Return [x, y] of the center of cell containing provided text 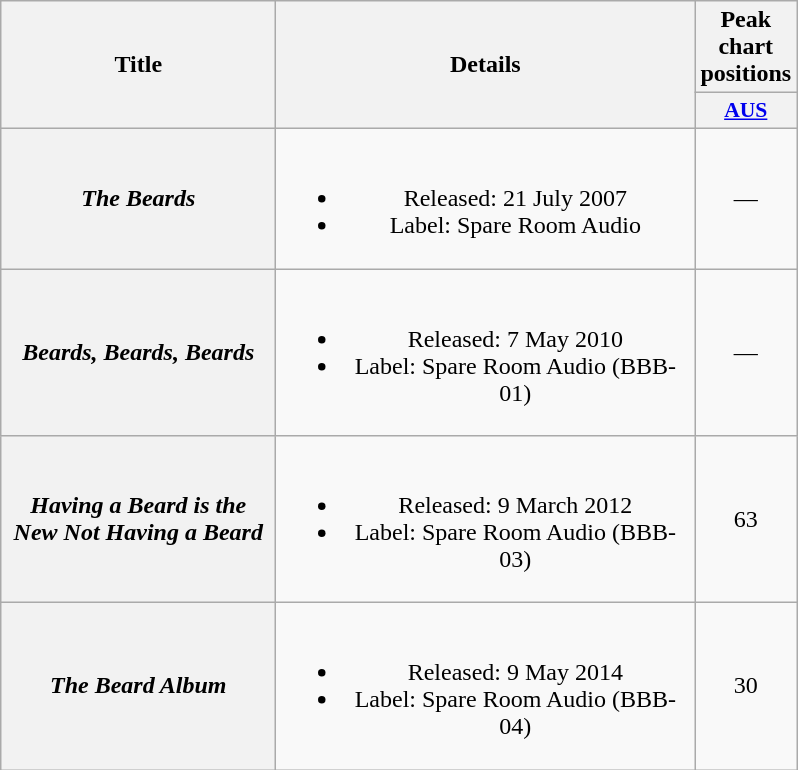
Details [486, 65]
The Beard Album [138, 686]
Released: 21 July 2007Label: Spare Room Audio [486, 198]
Title [138, 65]
AUS [746, 111]
Having a Beard is the New Not Having a Beard [138, 520]
Released: 7 May 2010Label: Spare Room Audio (BBB-01) [486, 352]
30 [746, 686]
The Beards [138, 198]
Peak chart positions [746, 47]
Released: 9 May 2014Label: Spare Room Audio (BBB-04) [486, 686]
Beards, Beards, Beards [138, 352]
63 [746, 520]
Released: 9 March 2012Label: Spare Room Audio (BBB-03) [486, 520]
